Locate the cell with the specified text and output its (X, Y) center coordinate. 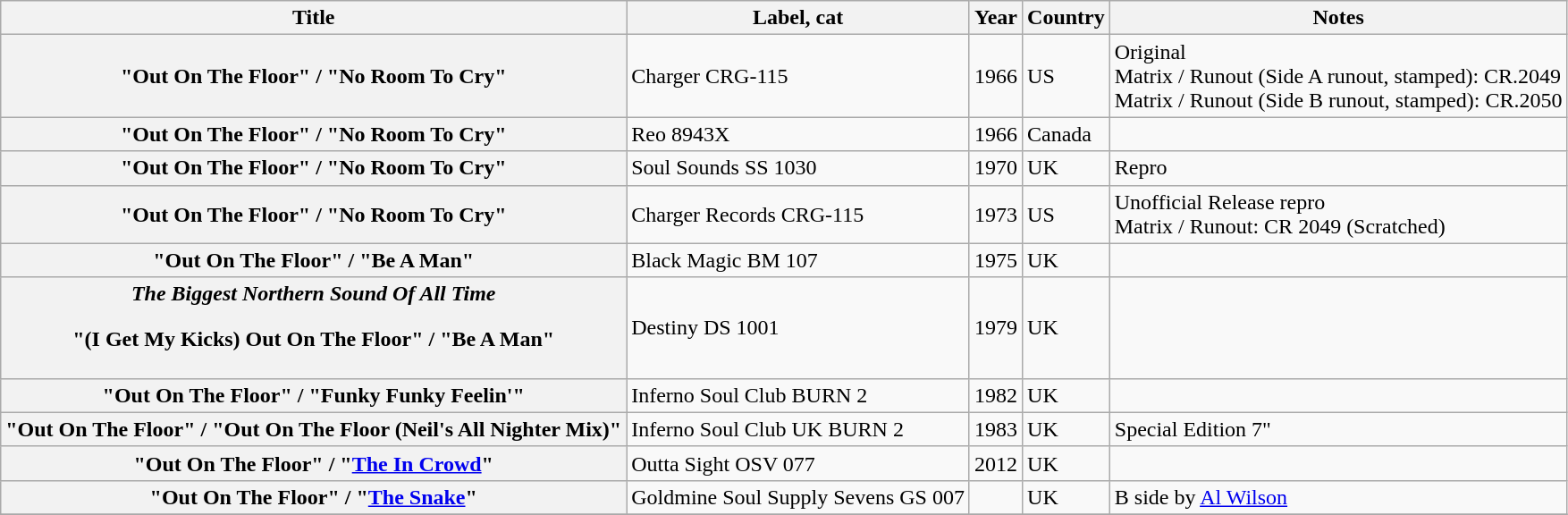
1982 (996, 395)
Destiny DS 1001 (798, 327)
Black Magic BM 107 (798, 260)
Canada (1066, 134)
1975 (996, 260)
Goldmine Soul Supply Sevens GS 007 (798, 497)
"Out On The Floor" / "The Snake" (314, 497)
Soul Sounds SS 1030 (798, 168)
1970 (996, 168)
"Out On The Floor" / "Be A Man" (314, 260)
Inferno Soul Club BURN 2 (798, 395)
Unofficial Release reproMatrix / Runout: CR 2049 (Scratched) (1338, 215)
"Out On The Floor" / "Funky Funky Feelin'" (314, 395)
OriginalMatrix / Runout (Side A runout, stamped): CR.2049Matrix / Runout (Side B runout, stamped): CR.2050 (1338, 76)
1973 (996, 215)
Repro (1338, 168)
The Biggest Northern Sound Of All Time"(I Get My Kicks) Out On The Floor" / "Be A Man" (314, 327)
B side by Al Wilson (1338, 497)
Title (314, 18)
Outta Sight OSV 077 (798, 463)
Charger CRG-115 (798, 76)
Year (996, 18)
Inferno Soul Club UK BURN 2 (798, 429)
"Out On The Floor" / "The In Crowd" (314, 463)
Notes (1338, 18)
Label, cat (798, 18)
1979 (996, 327)
1983 (996, 429)
Special Edition 7" (1338, 429)
Country (1066, 18)
2012 (996, 463)
Charger Records CRG-115 (798, 215)
Reo 8943X (798, 134)
"Out On The Floor" / "Out On The Floor (Neil's All Nighter Mix)" (314, 429)
